Extract the (X, Y) coordinate from the center of the cell holding the provided text.  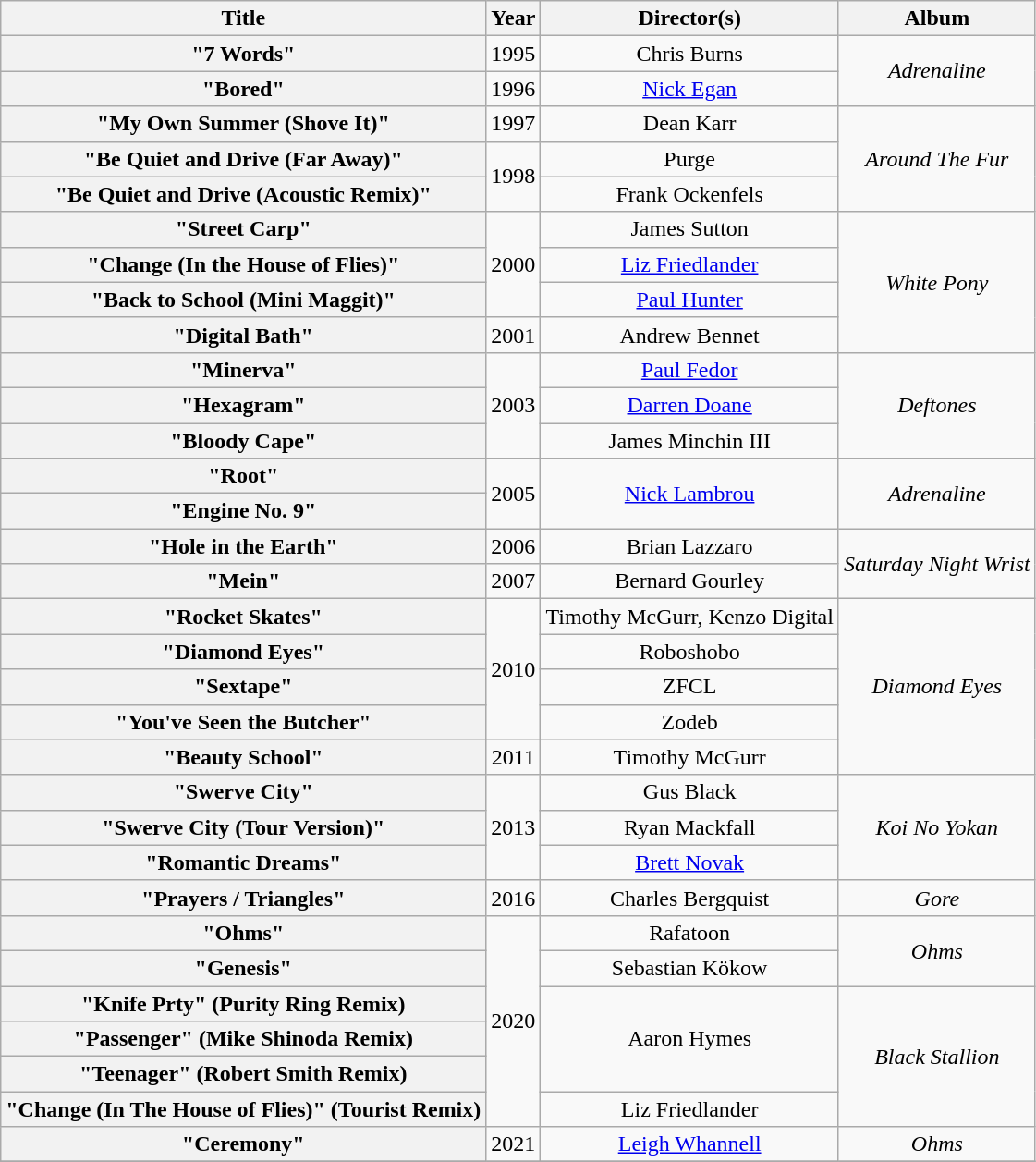
"Rocket Skates" (244, 617)
Nick Egan (689, 89)
ZFCL (689, 687)
"Swerve City (Tour Version)" (244, 827)
2011 (514, 757)
"Teenager" (Robert Smith Remix) (244, 1074)
Chris Burns (689, 54)
"7 Words" (244, 54)
Album (937, 18)
2020 (514, 1021)
"Knife Prty" (Purity Ring Remix) (244, 1003)
2013 (514, 827)
"Hexagram" (244, 405)
Diamond Eyes (937, 687)
Darren Doane (689, 405)
Brian Lazzaro (689, 546)
Leigh Whannell (689, 1144)
2001 (514, 335)
"Mein" (244, 581)
2006 (514, 546)
1995 (514, 54)
"Ceremony" (244, 1144)
Rafatoon (689, 933)
Sebastian Kökow (689, 968)
1997 (514, 124)
Aaron Hymes (689, 1038)
"Bloody Cape" (244, 441)
1996 (514, 89)
Andrew Bennet (689, 335)
Black Stallion (937, 1056)
"You've Seen the Butcher" (244, 722)
2000 (514, 264)
2003 (514, 405)
"Passenger" (Mike Shinoda Remix) (244, 1039)
Around The Fur (937, 159)
Deftones (937, 405)
"Bored" (244, 89)
"Romantic Dreams" (244, 862)
Ryan Mackfall (689, 827)
"Genesis" (244, 968)
"Beauty School" (244, 757)
Roboshobo (689, 652)
Paul Fedor (689, 370)
2010 (514, 669)
"Be Quiet and Drive (Far Away)" (244, 159)
"Minerva" (244, 370)
"Back to School (Mini Maggit)" (244, 300)
Nick Lambrou (689, 494)
"Change (In The House of Flies)" (Tourist Remix) (244, 1109)
Title (244, 18)
Paul Hunter (689, 300)
2005 (514, 494)
2007 (514, 581)
"Sextape" (244, 687)
Year (514, 18)
"Prayers / Triangles" (244, 898)
Gore (937, 898)
Timothy McGurr (689, 757)
Brett Novak (689, 862)
"My Own Summer (Shove It)" (244, 124)
Bernard Gourley (689, 581)
Timothy McGurr, Kenzo Digital (689, 617)
"Be Quiet and Drive (Acoustic Remix)" (244, 194)
Frank Ockenfels (689, 194)
"Swerve City" (244, 792)
Koi No Yokan (937, 827)
2021 (514, 1144)
"Street Carp" (244, 229)
Charles Bergquist (689, 898)
Dean Karr (689, 124)
Zodeb (689, 722)
"Digital Bath" (244, 335)
Director(s) (689, 18)
"Root" (244, 476)
"Engine No. 9" (244, 511)
Purge (689, 159)
2016 (514, 898)
James Sutton (689, 229)
1998 (514, 177)
"Change (In the House of Flies)" (244, 264)
"Diamond Eyes" (244, 652)
White Pony (937, 282)
Gus Black (689, 792)
James Minchin III (689, 441)
Saturday Night Wrist (937, 564)
"Ohms" (244, 933)
"Hole in the Earth" (244, 546)
